Output the (X, Y) coordinate of the center of the cell containing the given text.  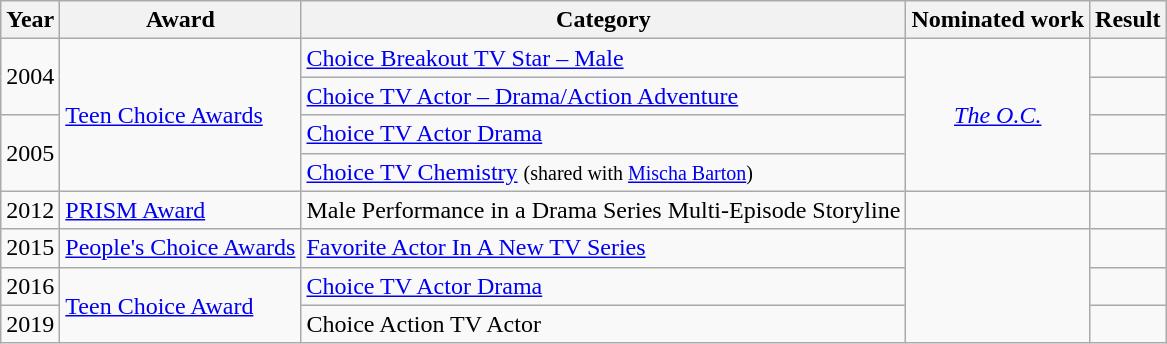
Choice Breakout TV Star – Male (604, 58)
Year (30, 20)
Nominated work (998, 20)
Category (604, 20)
2004 (30, 77)
Male Performance in a Drama Series Multi-Episode Storyline (604, 210)
2016 (30, 286)
Result (1128, 20)
Choice TV Actor – Drama/Action Adventure (604, 96)
The O.C. (998, 115)
2012 (30, 210)
2015 (30, 248)
People's Choice Awards (180, 248)
PRISM Award (180, 210)
Teen Choice Awards (180, 115)
2019 (30, 324)
2005 (30, 153)
Teen Choice Award (180, 305)
Choice TV Chemistry (shared with Mischa Barton) (604, 172)
Favorite Actor In A New TV Series (604, 248)
Choice Action TV Actor (604, 324)
Award (180, 20)
